For the text-containing cell, return its midpoint in [X, Y] coordinate format. 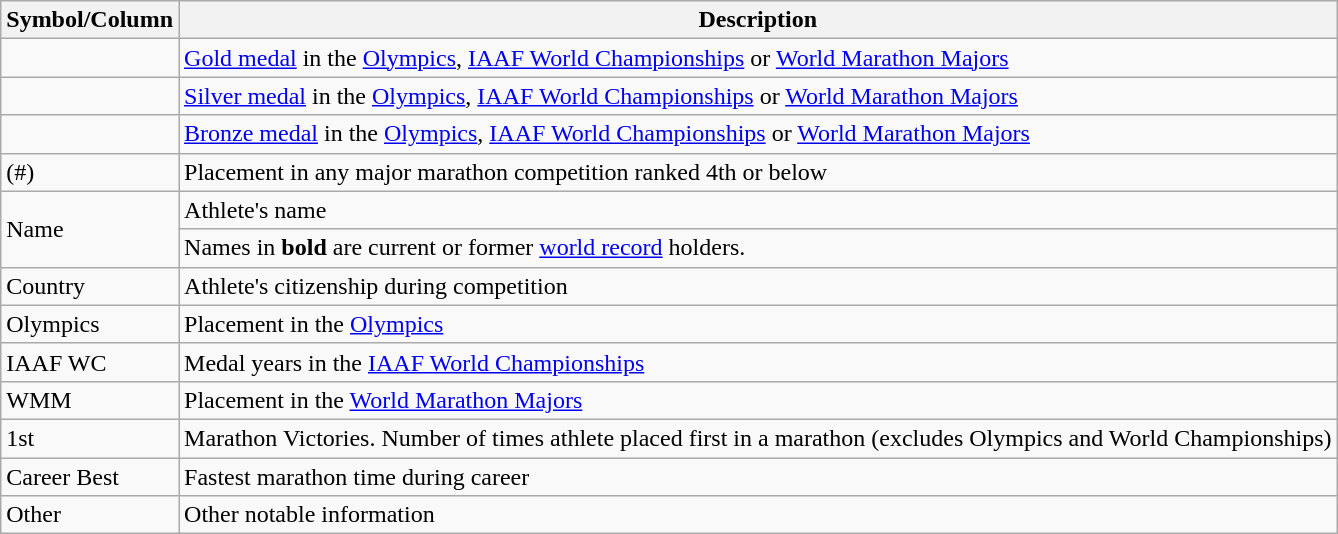
Athlete's citizenship during competition [758, 286]
Placement in the Olympics [758, 324]
Other notable information [758, 515]
Name [90, 229]
Description [758, 20]
Placement in any major marathon competition ranked 4th or below [758, 172]
Fastest marathon time during career [758, 477]
WMM [90, 400]
Country [90, 286]
Names in bold are current or former world record holders. [758, 248]
1st [90, 438]
Marathon Victories. Number of times athlete placed first in a marathon (excludes Olympics and World Championships) [758, 438]
Bronze medal in the Olympics, IAAF World Championships or World Marathon Majors [758, 134]
Career Best [90, 477]
Athlete's name [758, 210]
Other [90, 515]
(#) [90, 172]
Silver medal in the Olympics, IAAF World Championships or World Marathon Majors [758, 96]
Gold medal in the Olympics, IAAF World Championships or World Marathon Majors [758, 58]
Placement in the World Marathon Majors [758, 400]
Medal years in the IAAF World Championships [758, 362]
IAAF WC [90, 362]
Olympics [90, 324]
Symbol/Column [90, 20]
